For the text-containing cell, return its midpoint in [X, Y] coordinate format. 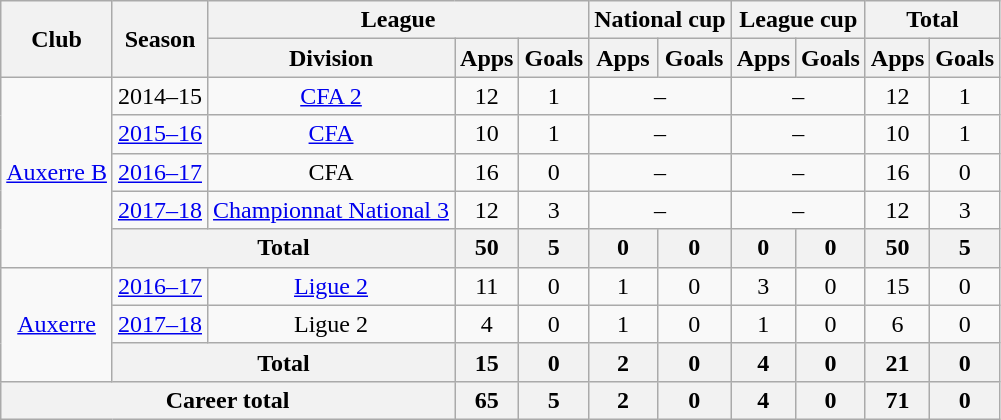
71 [897, 400]
65 [487, 400]
Career total [228, 400]
League cup [798, 20]
21 [897, 362]
CFA 2 [332, 96]
6 [897, 324]
Division [332, 58]
National cup [660, 20]
Season [160, 39]
Auxerre B [57, 172]
Auxerre [57, 324]
League [398, 20]
Club [57, 39]
Championnat National 3 [332, 210]
2015–16 [160, 134]
11 [487, 286]
2014–15 [160, 96]
